Determine the (x, y) coordinate at the center of the cell enclosing the given text.  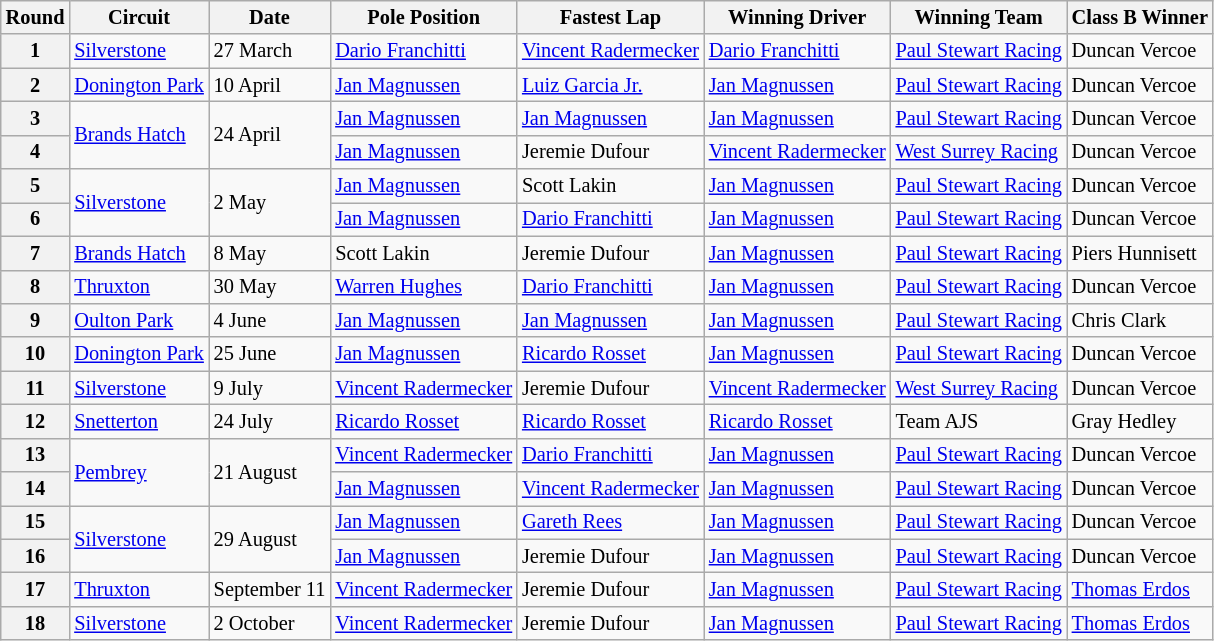
Team AJS (979, 421)
2 (36, 85)
21 August (270, 472)
September 11 (270, 589)
Round (36, 17)
Warren Hughes (424, 287)
24 April (270, 134)
14 (36, 489)
13 (36, 455)
Luiz Garcia Jr. (610, 85)
Chris Clark (1140, 320)
Piers Hunnisett (1140, 253)
Gray Hedley (1140, 421)
7 (36, 253)
5 (36, 186)
11 (36, 388)
24 July (270, 421)
15 (36, 522)
27 March (270, 51)
8 May (270, 253)
12 (36, 421)
30 May (270, 287)
Oulton Park (138, 320)
Winning Team (979, 17)
3 (36, 118)
9 (36, 320)
Gareth Rees (610, 522)
Snetterton (138, 421)
4 (36, 152)
18 (36, 623)
25 June (270, 354)
16 (36, 556)
2 May (270, 202)
17 (36, 589)
Circuit (138, 17)
6 (36, 219)
4 June (270, 320)
Fastest Lap (610, 17)
9 July (270, 388)
10 (36, 354)
Winning Driver (798, 17)
10 April (270, 85)
2 October (270, 623)
Class B Winner (1140, 17)
Pole Position (424, 17)
1 (36, 51)
Pembrey (138, 472)
8 (36, 287)
Date (270, 17)
29 August (270, 538)
